Extract the [x, y] coordinate from the center of the cell holding the provided text.  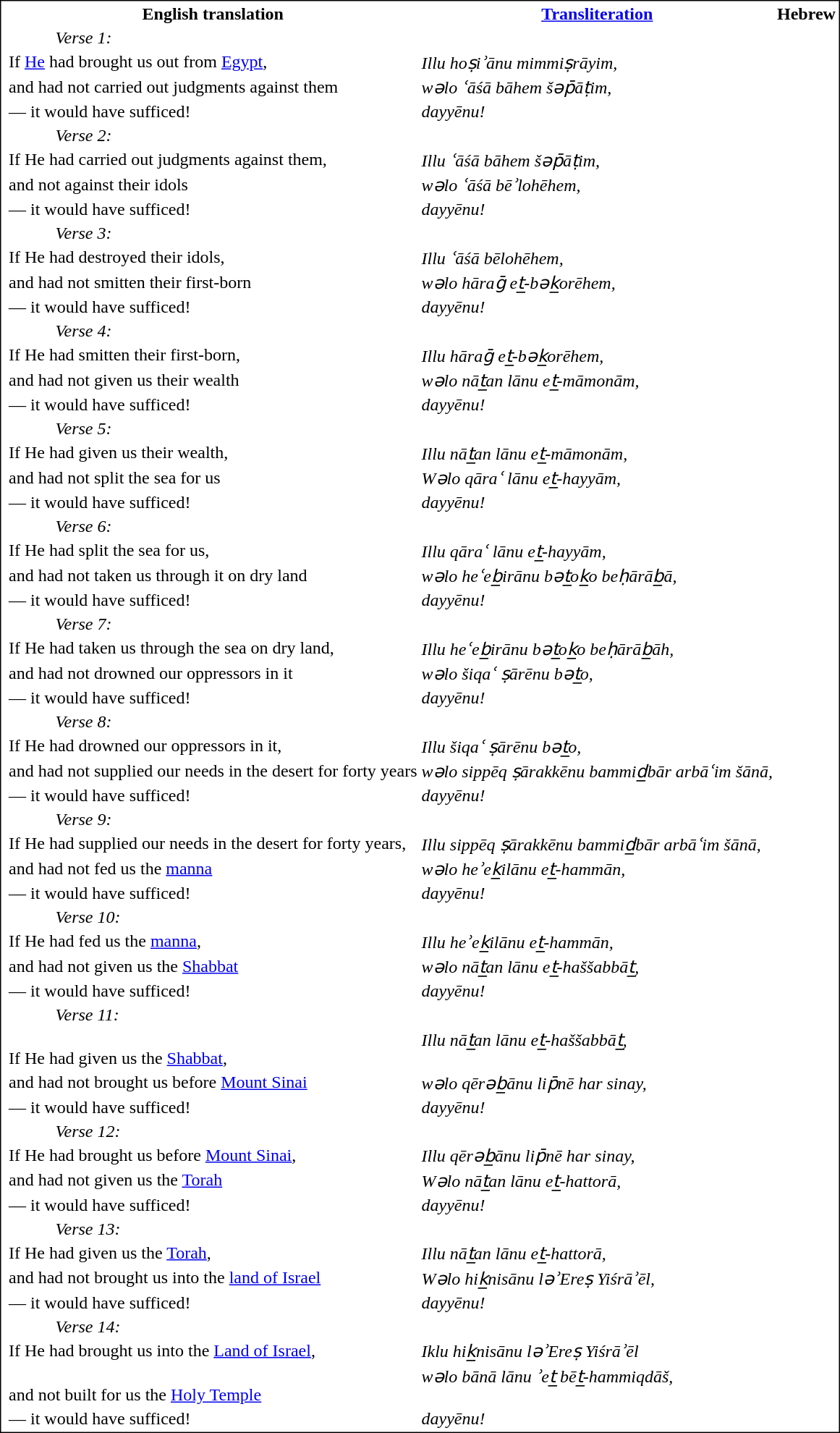
Illu hoṣiʾānu mimmiṣrāyim, [597, 62]
English translation [213, 14]
Verse 12: [420, 1131]
wəlo ʿāśā bēʾlohēhem, [597, 185]
If He had supplied our needs in the desert for forty years, [213, 844]
Verse 11: [420, 1015]
Verse 3: [420, 234]
Verse 6: [420, 526]
Verse 4: [420, 331]
and had not smitten their first-born [213, 283]
Verse 7: [420, 625]
wəlo hāraḡ et̲-bək̲orēhem, [597, 283]
Illu heʾek̲ilānu et̲-hammān, [597, 942]
and had not brought us into the land of Israel [213, 1278]
and had not taken us through it on dry land [213, 576]
wəlo ʿāśā bāhem šəp̄āṭim, [597, 88]
Illu heʿeb̲irānu bət̲ok̲o beḥārāb̲āh, [597, 648]
If He had given us the Torah, [213, 1254]
Illu qāraʿ lānu et̲-hayyām, [597, 551]
and had not fed us the manna [213, 869]
If He had drowned our oppressors in it, [213, 747]
Verse 8: [420, 722]
wəlo qērəb̲ānu lip̄nē har sinay, [597, 1083]
Illu nāt̲an lānu et̲-haššabbāt̲, [597, 1048]
wəlo sippēq ṣārakkēnu bammid̲bār arbāʿim šānā, [597, 772]
Verse 10: [420, 917]
Verse 2: [420, 135]
Verse 13: [420, 1229]
Iklu hik̲nisānu ləʾEreṣ Yiśrāʾēl [597, 1351]
Wəlo qāraʿ lānu et̲-hayyām, [597, 478]
wəlo nāt̲an lānu et̲-haššabbāt̲, [597, 967]
and not built for us the Holy Temple [213, 1385]
Wəlo nāt̲an lānu et̲-hattorā, [597, 1181]
wəlo šiqaʿ ṣārēnu bət̲o, [597, 674]
Verse 14: [420, 1327]
Wəlo hik̲nisānu ləʾEreṣ Yiśrāʾēl, [597, 1278]
If He had destroyed their idols, [213, 258]
If He had taken us through the sea on dry land, [213, 648]
Illu ʿāśā bāhem šəp̄āṭim, [597, 161]
and had not supplied our needs in the desert for forty years [213, 772]
Hebrew [806, 14]
Verse 9: [420, 820]
wəlo heʾek̲ilānu et̲-hammān, [597, 869]
wəlo heʿeb̲irānu bət̲ok̲o beḥārāb̲ā, [597, 576]
and had not drowned our oppressors in it [213, 674]
Illu qērəb̲ānu lip̄nē har sinay, [597, 1156]
Illu sippēq ṣārakkēnu bammid̲bār arbāʿim šānā, [597, 844]
Illu nāt̲an lānu et̲-māmonām, [597, 453]
If He had given us the Shabbat, [213, 1048]
If He had brought us before Mount Sinai, [213, 1156]
If He had fed us the manna, [213, 942]
If He had brought us into the Land of Israel, [213, 1351]
and not against their idols [213, 185]
wəlo bānā lānu ʾet̲ bēt̲-hammiqdāš, [597, 1385]
Illu hāraḡ et̲-bək̲orēhem, [597, 356]
and had not given us their wealth [213, 381]
and had not given us the Torah [213, 1181]
Verse 1: [420, 38]
If He had split the sea for us, [213, 551]
If He had carried out judgments against them, [213, 161]
If He had smitten their first-born, [213, 356]
Illu šiqaʿ ṣārēnu bət̲o, [597, 747]
and had not brought us before Mount Sinai [213, 1083]
and had not carried out judgments against them [213, 88]
wəlo nāt̲an lānu et̲-māmonām, [597, 381]
Verse 5: [420, 429]
Transliteration [597, 14]
and had not split the sea for us [213, 478]
Illu nāt̲an lānu et̲-hattorā, [597, 1254]
and had not given us the Shabbat [213, 967]
Illu ʿāśā bēlohēhem, [597, 258]
If He had brought us out from Egypt, [213, 62]
If He had given us their wealth, [213, 453]
